Provide the (x, y) coordinate of the cell's center where the given text is located.  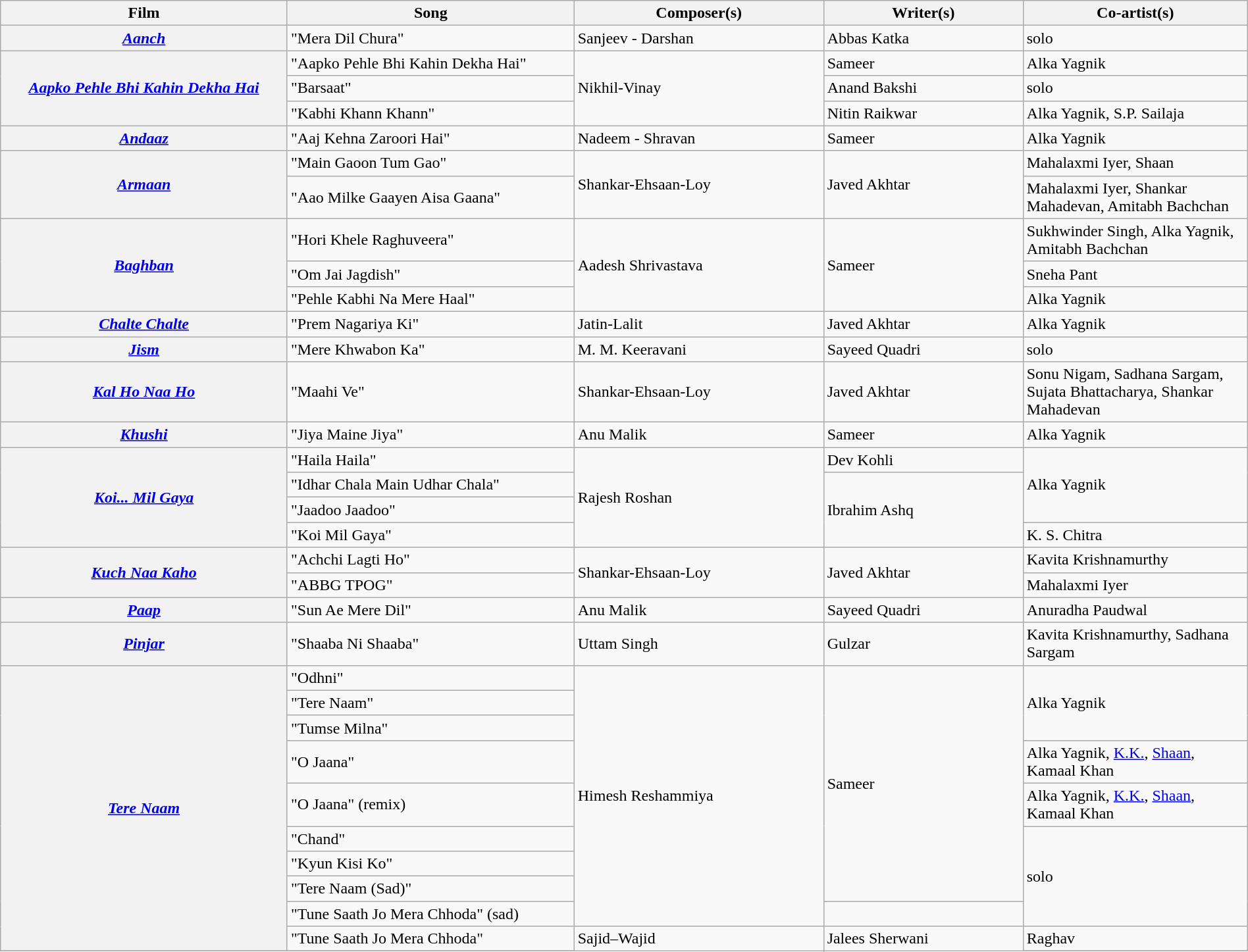
Writer(s) (923, 13)
"Aao Milke Gaayen Aisa Gaana" (430, 197)
Sukhwinder Singh, Alka Yagnik, Amitabh Bachchan (1135, 239)
Raghav (1135, 939)
Paap (144, 610)
Kavita Krishnamurthy (1135, 560)
Co-artist(s) (1135, 13)
Baghban (144, 264)
Koi... Mil Gaya (144, 497)
Rajesh Roshan (699, 497)
"Hori Khele Raghuveera" (430, 239)
Khushi (144, 435)
"Barsaat" (430, 88)
Kuch Naa Kaho (144, 572)
Nitin Raikwar (923, 113)
Ibrahim Ashq (923, 510)
"Maahi Ve" (430, 392)
"Odhni" (430, 678)
"Jiya Maine Jiya" (430, 435)
Andaaz (144, 138)
M. M. Keeravani (699, 349)
"Prem Nagariya Ki" (430, 324)
Abbas Katka (923, 38)
Song (430, 13)
"Chand" (430, 839)
"Idhar Chala Main Udhar Chala" (430, 485)
Uttam Singh (699, 643)
"Kabhi Khann Khann" (430, 113)
Aanch (144, 38)
Armaan (144, 184)
Composer(s) (699, 13)
Dev Kohli (923, 460)
"Haila Haila" (430, 460)
Gulzar (923, 643)
Jalees Sherwani (923, 939)
Kavita Krishnamurthy, Sadhana Sargam (1135, 643)
"Shaaba Ni Shaaba" (430, 643)
K. S. Chitra (1135, 535)
Mahalaxmi Iyer, Shankar Mahadevan, Amitabh Bachchan (1135, 197)
"Mera Dil Chura" (430, 38)
"Tumse Milna" (430, 728)
"ABBG TPOG" (430, 585)
Himesh Reshammiya (699, 796)
"O Jaana" (remix) (430, 804)
Tere Naam (144, 808)
"Jaadoo Jaadoo" (430, 510)
Nadeem - Shravan (699, 138)
"Aapko Pehle Bhi Kahin Dekha Hai" (430, 63)
Sneha Pant (1135, 274)
Alka Yagnik, S.P. Sailaja (1135, 113)
Film (144, 13)
"Pehle Kabhi Na Mere Haal" (430, 299)
Sonu Nigam, Sadhana Sargam, Sujata Bhattacharya, Shankar Mahadevan (1135, 392)
Jatin-Lalit (699, 324)
Aadesh Shrivastava (699, 264)
"Tere Naam (Sad)" (430, 889)
Nikhil-Vinay (699, 88)
"Tere Naam" (430, 703)
"Mere Khwabon Ka" (430, 349)
"Om Jai Jagdish" (430, 274)
Mahalaxmi Iyer, Shaan (1135, 163)
"O Jaana" (430, 762)
"Sun Ae Mere Dil" (430, 610)
Jism (144, 349)
Mahalaxmi Iyer (1135, 585)
"Tune Saath Jo Mera Chhoda" (sad) (430, 914)
Pinjar (144, 643)
Anuradha Paudwal (1135, 610)
Chalte Chalte (144, 324)
"Achchi Lagti Ho" (430, 560)
"Aaj Kehna Zaroori Hai" (430, 138)
"Kyun Kisi Ko" (430, 864)
"Koi Mil Gaya" (430, 535)
"Main Gaoon Tum Gao" (430, 163)
Kal Ho Naa Ho (144, 392)
Anand Bakshi (923, 88)
Sanjeev - Darshan (699, 38)
Aapko Pehle Bhi Kahin Dekha Hai (144, 88)
Sajid–Wajid (699, 939)
"Tune Saath Jo Mera Chhoda" (430, 939)
